Return (x, y) of the center of cell containing provided text 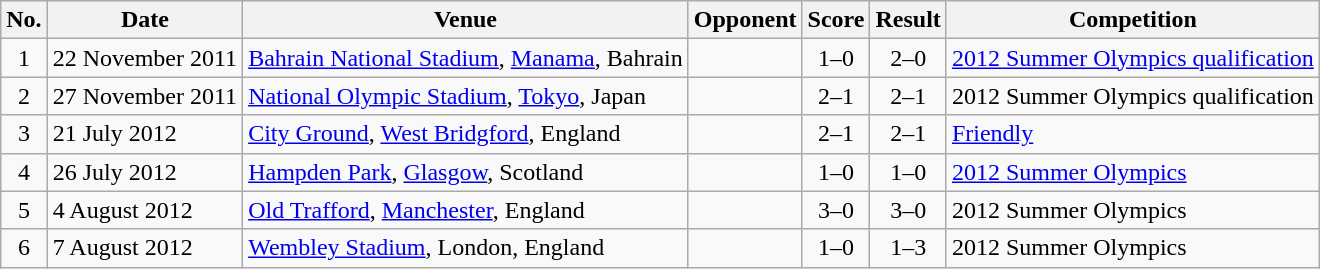
26 July 2012 (144, 172)
Old Trafford, Manchester, England (466, 210)
1–3 (908, 248)
27 November 2011 (144, 96)
21 July 2012 (144, 134)
Score (836, 20)
City Ground, West Bridgford, England (466, 134)
No. (24, 20)
Friendly (1132, 134)
1 (24, 58)
2 (24, 96)
Hampden Park, Glasgow, Scotland (466, 172)
4 (24, 172)
National Olympic Stadium, Tokyo, Japan (466, 96)
22 November 2011 (144, 58)
5 (24, 210)
Date (144, 20)
Bahrain National Stadium, Manama, Bahrain (466, 58)
Opponent (745, 20)
Venue (466, 20)
6 (24, 248)
Competition (1132, 20)
Wembley Stadium, London, England (466, 248)
2–0 (908, 58)
3 (24, 134)
7 August 2012 (144, 248)
4 August 2012 (144, 210)
Result (908, 20)
